Identify which cell holds the provided text, then report its [x, y] central coordinate. 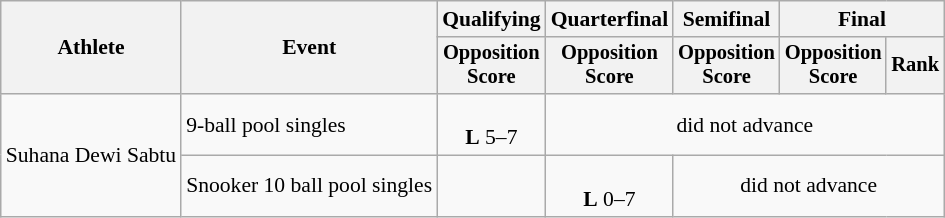
9-ball pool singles [309, 124]
L 0–7 [610, 186]
Snooker 10 ball pool singles [309, 186]
L 5–7 [491, 124]
Quarterfinal [610, 19]
Athlete [91, 48]
Qualifying [491, 19]
Rank [915, 66]
Suhana Dewi Sabtu [91, 155]
Semifinal [726, 19]
Final [862, 19]
Event [309, 48]
